Determine the (x, y) coordinate at the center of the cell enclosing the given text.  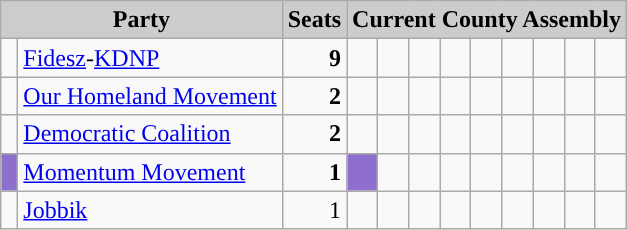
Fidesz-KDNP (150, 58)
Seats (314, 20)
Momentum Movement (150, 172)
9 (314, 58)
Jobbik (150, 210)
Democratic Coalition (150, 134)
Party (142, 20)
Our Homeland Movement (150, 96)
Current County Assembly (487, 20)
